Pinpoint the cell where the given text exists, returning its [X, Y] midpoint coordinate. 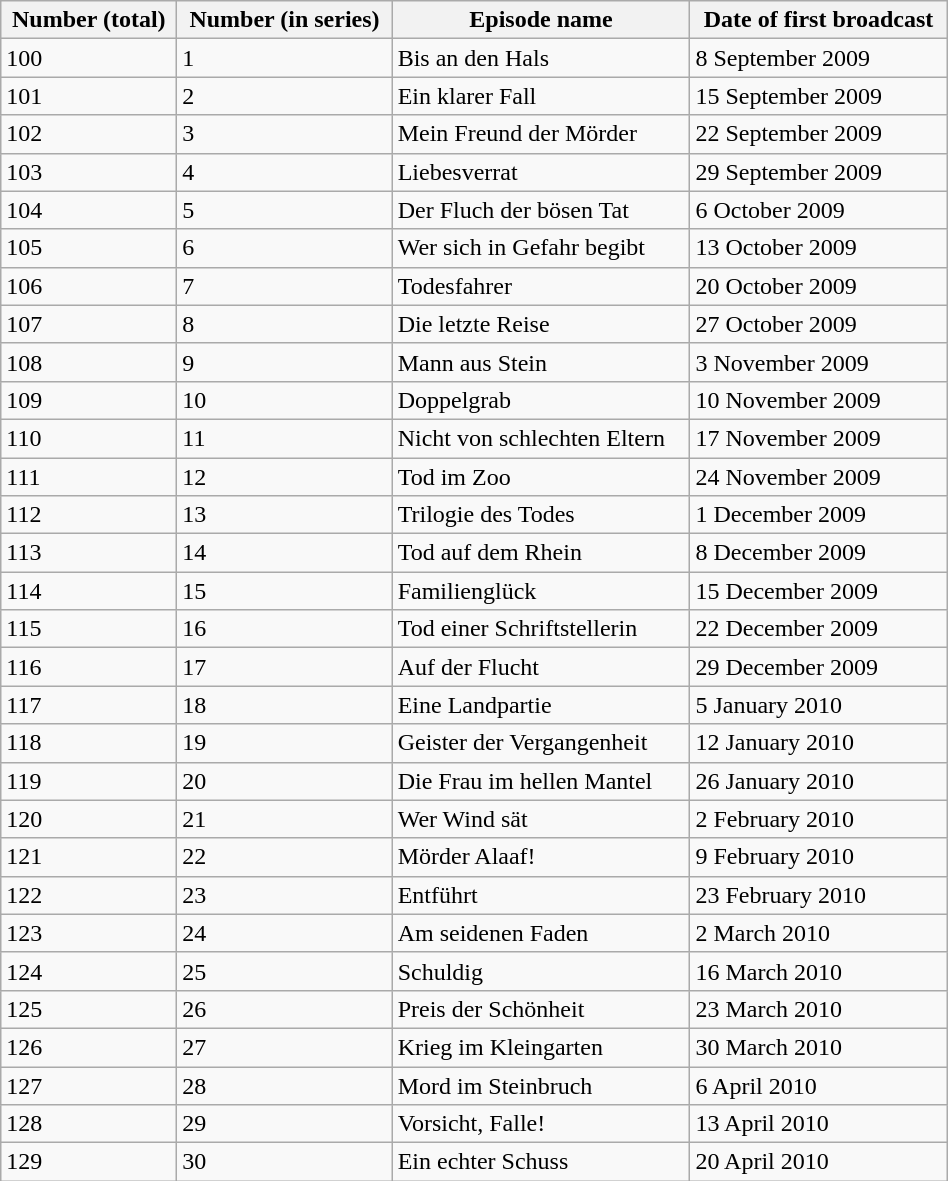
129 [89, 1162]
23 February 2010 [818, 895]
124 [89, 971]
112 [89, 515]
119 [89, 781]
23 March 2010 [818, 1009]
Wer sich in Gefahr begibt [541, 248]
114 [89, 591]
12 [284, 477]
117 [89, 705]
100 [89, 58]
13 [284, 515]
20 October 2009 [818, 286]
2 February 2010 [818, 819]
15 [284, 591]
Die Frau im hellen Mantel [541, 781]
Number (total) [89, 20]
29 September 2009 [818, 172]
5 January 2010 [818, 705]
17 November 2009 [818, 438]
Familienglück [541, 591]
Ein echter Schuss [541, 1162]
20 April 2010 [818, 1162]
13 April 2010 [818, 1124]
105 [89, 248]
24 November 2009 [818, 477]
Der Fluch der bösen Tat [541, 210]
29 December 2009 [818, 667]
Episode name [541, 20]
12 January 2010 [818, 743]
1 [284, 58]
Trilogie des Todes [541, 515]
Tod im Zoo [541, 477]
18 [284, 705]
Auf der Flucht [541, 667]
Date of first broadcast [818, 20]
21 [284, 819]
11 [284, 438]
1 December 2009 [818, 515]
110 [89, 438]
Die letzte Reise [541, 324]
Mann aus Stein [541, 362]
Eine Landpartie [541, 705]
22 September 2009 [818, 134]
111 [89, 477]
24 [284, 933]
10 November 2009 [818, 400]
128 [89, 1124]
16 [284, 629]
Mein Freund der Mörder [541, 134]
17 [284, 667]
Vorsicht, Falle! [541, 1124]
4 [284, 172]
2 March 2010 [818, 933]
28 [284, 1085]
Bis an den Hals [541, 58]
23 [284, 895]
27 October 2009 [818, 324]
6 October 2009 [818, 210]
127 [89, 1085]
120 [89, 819]
3 November 2009 [818, 362]
9 February 2010 [818, 857]
Wer Wind sät [541, 819]
Tod einer Schriftstellerin [541, 629]
Todesfahrer [541, 286]
16 March 2010 [818, 971]
2 [284, 96]
10 [284, 400]
20 [284, 781]
Krieg im Kleingarten [541, 1047]
Am seidenen Faden [541, 933]
Tod auf dem Rhein [541, 553]
Liebesverrat [541, 172]
126 [89, 1047]
19 [284, 743]
Preis der Schönheit [541, 1009]
107 [89, 324]
5 [284, 210]
25 [284, 971]
7 [284, 286]
115 [89, 629]
6 April 2010 [818, 1085]
118 [89, 743]
29 [284, 1124]
27 [284, 1047]
Mörder Alaaf! [541, 857]
13 October 2009 [818, 248]
6 [284, 248]
116 [89, 667]
122 [89, 895]
22 December 2009 [818, 629]
Schuldig [541, 971]
Mord im Steinbruch [541, 1085]
101 [89, 96]
15 September 2009 [818, 96]
26 January 2010 [818, 781]
103 [89, 172]
30 March 2010 [818, 1047]
3 [284, 134]
15 December 2009 [818, 591]
8 December 2009 [818, 553]
108 [89, 362]
30 [284, 1162]
Geister der Vergangenheit [541, 743]
106 [89, 286]
Number (in series) [284, 20]
Ein klarer Fall [541, 96]
9 [284, 362]
109 [89, 400]
104 [89, 210]
26 [284, 1009]
Nicht von schlechten Eltern [541, 438]
113 [89, 553]
121 [89, 857]
123 [89, 933]
125 [89, 1009]
14 [284, 553]
Entführt [541, 895]
102 [89, 134]
Doppelgrab [541, 400]
8 September 2009 [818, 58]
8 [284, 324]
22 [284, 857]
